From the cell containing the given text, extract its center point as [X, Y] coordinate. 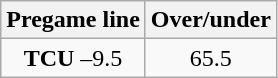
TCU –9.5 [74, 58]
Over/under [210, 20]
Pregame line [74, 20]
65.5 [210, 58]
